Provide the (X, Y) coordinate of the cell's center where the given text is located.  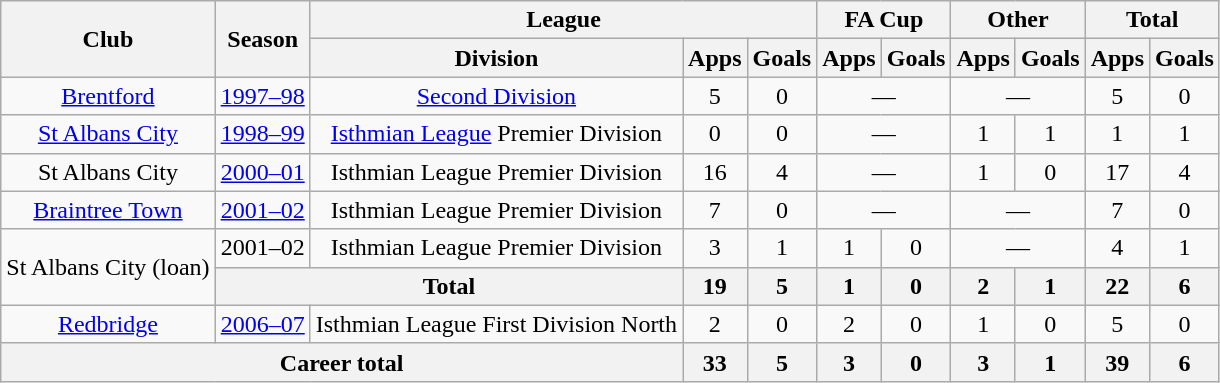
Brentford (108, 96)
22 (1117, 286)
17 (1117, 172)
Career total (342, 362)
Club (108, 39)
33 (715, 362)
1998–99 (262, 134)
1997–98 (262, 96)
League (564, 20)
FA Cup (884, 20)
Isthmian League First Division North (496, 324)
16 (715, 172)
2006–07 (262, 324)
Season (262, 39)
Second Division (496, 96)
Redbridge (108, 324)
2000–01 (262, 172)
St Albans City (loan) (108, 267)
39 (1117, 362)
Other (1018, 20)
19 (715, 286)
Division (496, 58)
Braintree Town (108, 210)
